Output the [x, y] coordinate of the center of the cell containing the given text.  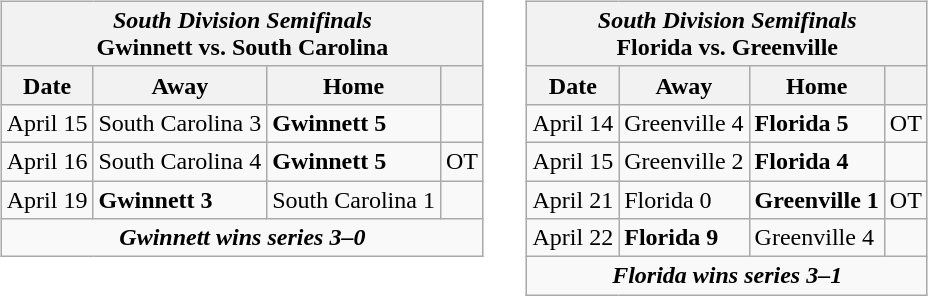
April 16 [47, 161]
Greenville 2 [684, 161]
April 22 [573, 238]
Florida 9 [684, 238]
Florida wins series 3–1 [727, 276]
South Carolina 3 [180, 123]
April 19 [47, 199]
April 21 [573, 199]
April 14 [573, 123]
South Division Semifinals Gwinnett vs. South Carolina [242, 34]
Florida 0 [684, 199]
Greenville 1 [816, 199]
South Carolina 1 [354, 199]
South Carolina 4 [180, 161]
Gwinnett 3 [180, 199]
Florida 4 [816, 161]
Gwinnett wins series 3–0 [242, 238]
Florida 5 [816, 123]
South Division Semifinals Florida vs. Greenville [727, 34]
